Pinpoint the cell where the given text exists, returning its [x, y] midpoint coordinate. 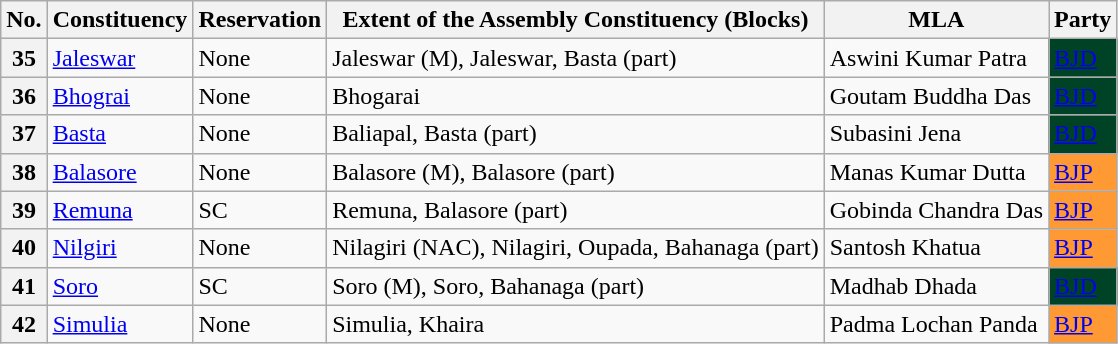
41 [24, 286]
Balasore [120, 172]
Baliapal, Basta (part) [576, 134]
Extent of the Assembly Constituency (Blocks) [576, 20]
Soro [120, 286]
37 [24, 134]
Balasore (M), Balasore (part) [576, 172]
Madhab Dhada [936, 286]
Jaleswar [120, 58]
42 [24, 324]
MLA [936, 20]
Reservation [260, 20]
35 [24, 58]
Bhograi [120, 96]
Soro (M), Soro, Bahanaga (part) [576, 286]
Nilgiri [120, 248]
Simulia, Khaira [576, 324]
Party [1083, 20]
Gobinda Chandra Das [936, 210]
Constituency [120, 20]
38 [24, 172]
Subasini Jena [936, 134]
39 [24, 210]
Santosh Khatua [936, 248]
Padma Lochan Panda [936, 324]
Remuna [120, 210]
Basta [120, 134]
Aswini Kumar Patra [936, 58]
Simulia [120, 324]
Jaleswar (M), Jaleswar, Basta (part) [576, 58]
Manas Kumar Dutta [936, 172]
Nilagiri (NAC), Nilagiri, Oupada, Bahanaga (part) [576, 248]
40 [24, 248]
Remuna, Balasore (part) [576, 210]
No. [24, 20]
36 [24, 96]
Bhogarai [576, 96]
Goutam Buddha Das [936, 96]
